Search for the cell housing the specified text and yield its (x, y) center coordinate. 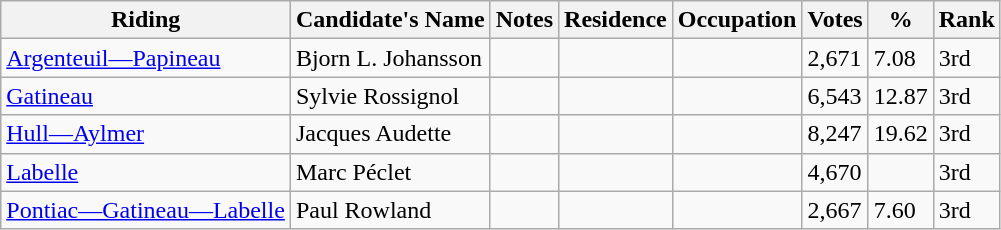
Argenteuil—Papineau (146, 58)
4,670 (835, 172)
Residence (616, 20)
Labelle (146, 172)
Occupation (737, 20)
Gatineau (146, 96)
7.08 (900, 58)
19.62 (900, 134)
Sylvie Rossignol (390, 96)
Votes (835, 20)
12.87 (900, 96)
Rank (966, 20)
Marc Péclet (390, 172)
% (900, 20)
Paul Rowland (390, 210)
6,543 (835, 96)
Jacques Audette (390, 134)
Hull—Aylmer (146, 134)
Bjorn L. Johansson (390, 58)
2,671 (835, 58)
7.60 (900, 210)
Riding (146, 20)
8,247 (835, 134)
Candidate's Name (390, 20)
2,667 (835, 210)
Notes (524, 20)
Pontiac—Gatineau—Labelle (146, 210)
